Return [X, Y] of the center of cell containing provided text 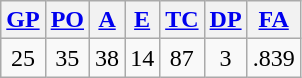
FA [274, 20]
TC [182, 20]
38 [108, 58]
14 [142, 58]
25 [23, 58]
.839 [274, 58]
A [108, 20]
35 [67, 58]
87 [182, 58]
PO [67, 20]
E [142, 20]
GP [23, 20]
DP [226, 20]
3 [226, 58]
